Extract the [X, Y] coordinate from the center of the cell holding the provided text.  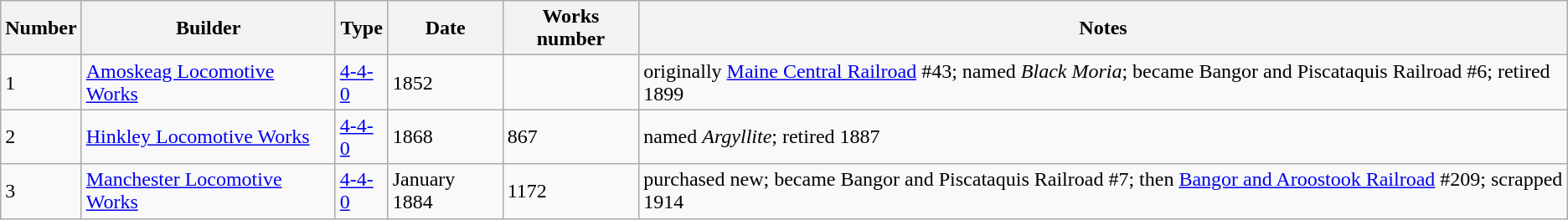
Works number [571, 28]
Hinkley Locomotive Works [208, 137]
1852 [446, 82]
purchased new; became Bangor and Piscataquis Railroad #7; then Bangor and Aroostook Railroad #209; scrapped 1914 [1104, 191]
1172 [571, 191]
named Argyllite; retired 1887 [1104, 137]
Type [362, 28]
867 [571, 137]
2 [41, 137]
Manchester Locomotive Works [208, 191]
3 [41, 191]
1 [41, 82]
Amoskeag Locomotive Works [208, 82]
Date [446, 28]
Number [41, 28]
January 1884 [446, 191]
1868 [446, 137]
originally Maine Central Railroad #43; named Black Moria; became Bangor and Piscataquis Railroad #6; retired 1899 [1104, 82]
Builder [208, 28]
Notes [1104, 28]
